Scan for the cell matching the given text and deliver its [x, y] coordinate at center. 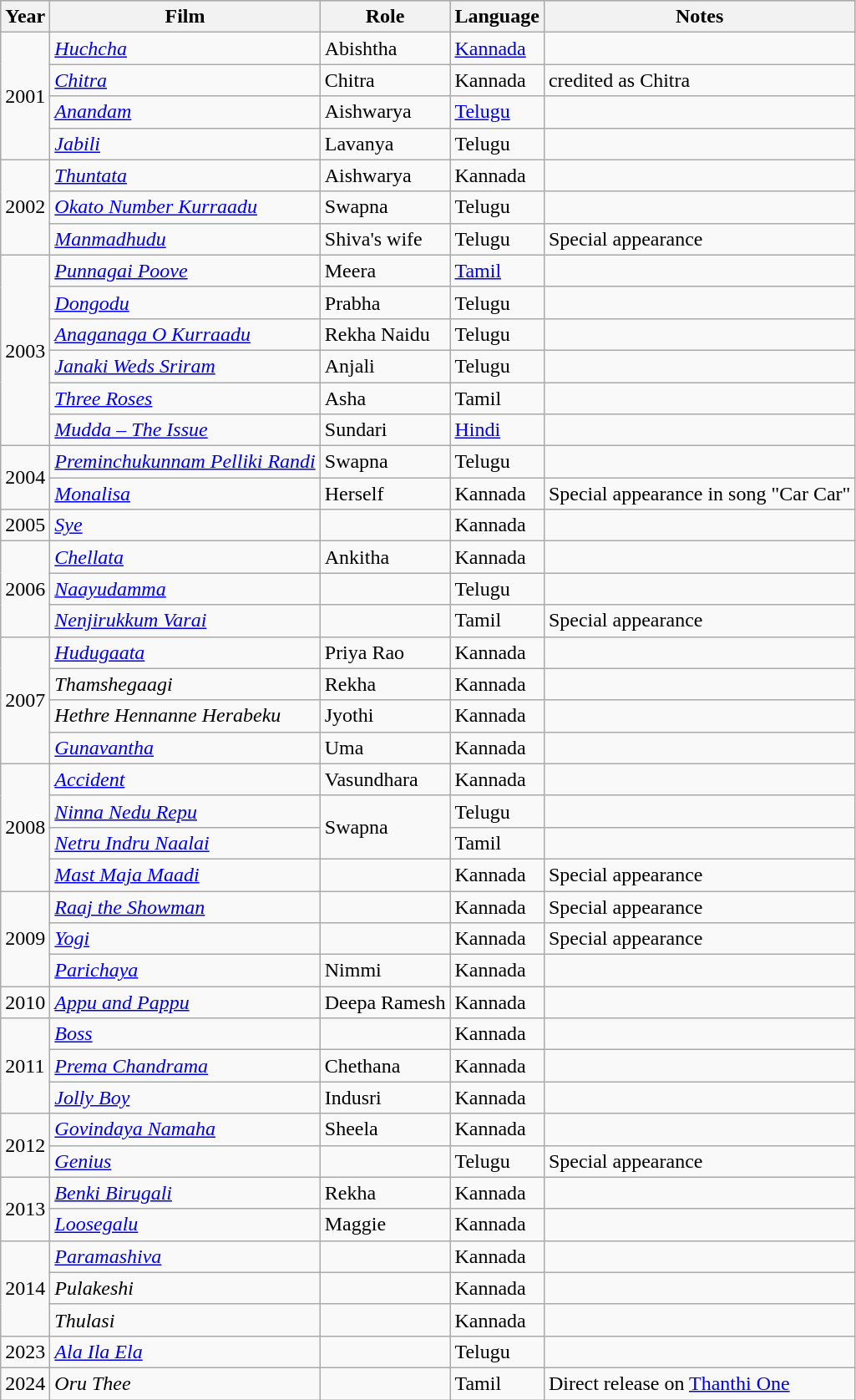
Prema Chandrama [185, 1066]
2003 [25, 350]
Dongodu [185, 302]
Thulasi [185, 1320]
Prabha [385, 302]
Mast Maja Maadi [185, 875]
Hudugaata [185, 652]
Hethre Hennanne Herabeku [185, 716]
Janaki Weds Sriram [185, 366]
credited as Chitra [700, 80]
Film [185, 17]
Huchcha [185, 48]
2011 [25, 1066]
Priya Rao [385, 652]
Loosegalu [185, 1225]
Jabili [185, 144]
Nimmi [385, 971]
Language [497, 17]
Three Roses [185, 398]
Indusri [385, 1098]
Punnagai Poove [185, 271]
Accident [185, 779]
Rekha Naidu [385, 334]
Vasundhara [385, 779]
Yogi [185, 939]
2004 [25, 478]
Ala Ila Ela [185, 1352]
Boss [185, 1034]
Gunavantha [185, 748]
Abishtha [385, 48]
Netru Indru Naalai [185, 843]
Chethana [385, 1066]
Thamshegaagi [185, 684]
Maggie [385, 1225]
2009 [25, 938]
2023 [25, 1352]
2024 [25, 1383]
Oru Thee [185, 1383]
Herself [385, 494]
2008 [25, 827]
Jolly Boy [185, 1098]
2010 [25, 1002]
Pulakeshi [185, 1288]
Sheela [385, 1129]
Ankitha [385, 557]
2007 [25, 700]
Uma [385, 748]
Govindaya Namaha [185, 1129]
2006 [25, 589]
Deepa Ramesh [385, 1002]
Ninna Nedu Repu [185, 811]
Naayudamma [185, 589]
Shiva's wife [385, 239]
Hindi [497, 430]
Chellata [185, 557]
Direct release on Thanthi One [700, 1383]
2014 [25, 1288]
Jyothi [385, 716]
Sundari [385, 430]
Anaganaga O Kurraadu [185, 334]
2001 [25, 96]
Thuntata [185, 175]
Benki Birugali [185, 1193]
Parichaya [185, 971]
2012 [25, 1145]
2005 [25, 525]
Special appearance in song "Car Car" [700, 494]
Notes [700, 17]
2002 [25, 207]
Nenjirukkum Varai [185, 621]
Sye [185, 525]
Paramashiva [185, 1256]
Year [25, 17]
Meera [385, 271]
Appu and Pappu [185, 1002]
Anjali [385, 366]
Manmadhudu [185, 239]
Lavanya [385, 144]
Mudda – The Issue [185, 430]
Okato Number Kurraadu [185, 207]
Monalisa [185, 494]
Genius [185, 1161]
Anandam [185, 112]
Asha [385, 398]
Preminchukunnam Pelliki Randi [185, 462]
Role [385, 17]
2013 [25, 1209]
Raaj the Showman [185, 906]
